For the text-containing cell, return its midpoint in [x, y] coordinate format. 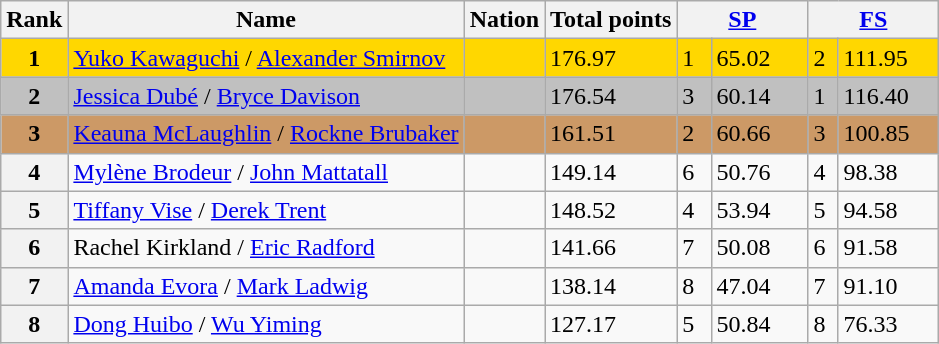
Jessica Dubé / Bryce Davison [266, 96]
91.58 [888, 248]
Tiffany Vise / Derek Trent [266, 210]
91.10 [888, 286]
161.51 [611, 134]
60.66 [760, 134]
100.85 [888, 134]
Yuko Kawaguchi / Alexander Smirnov [266, 58]
Total points [611, 20]
127.17 [611, 324]
94.58 [888, 210]
60.14 [760, 96]
65.02 [760, 58]
Amanda Evora / Mark Ladwig [266, 286]
53.94 [760, 210]
Mylène Brodeur / John Mattatall [266, 172]
148.52 [611, 210]
176.97 [611, 58]
116.40 [888, 96]
47.04 [760, 286]
141.66 [611, 248]
Nation [504, 20]
176.54 [611, 96]
Keauna McLaughlin / Rockne Brubaker [266, 134]
50.08 [760, 248]
SP [742, 20]
Name [266, 20]
98.38 [888, 172]
111.95 [888, 58]
50.84 [760, 324]
76.33 [888, 324]
Dong Huibo / Wu Yiming [266, 324]
Rachel Kirkland / Eric Radford [266, 248]
149.14 [611, 172]
Rank [34, 20]
138.14 [611, 286]
50.76 [760, 172]
FS [874, 20]
